Find where the given text appears and provide that cell's center as [X, Y] coordinate. 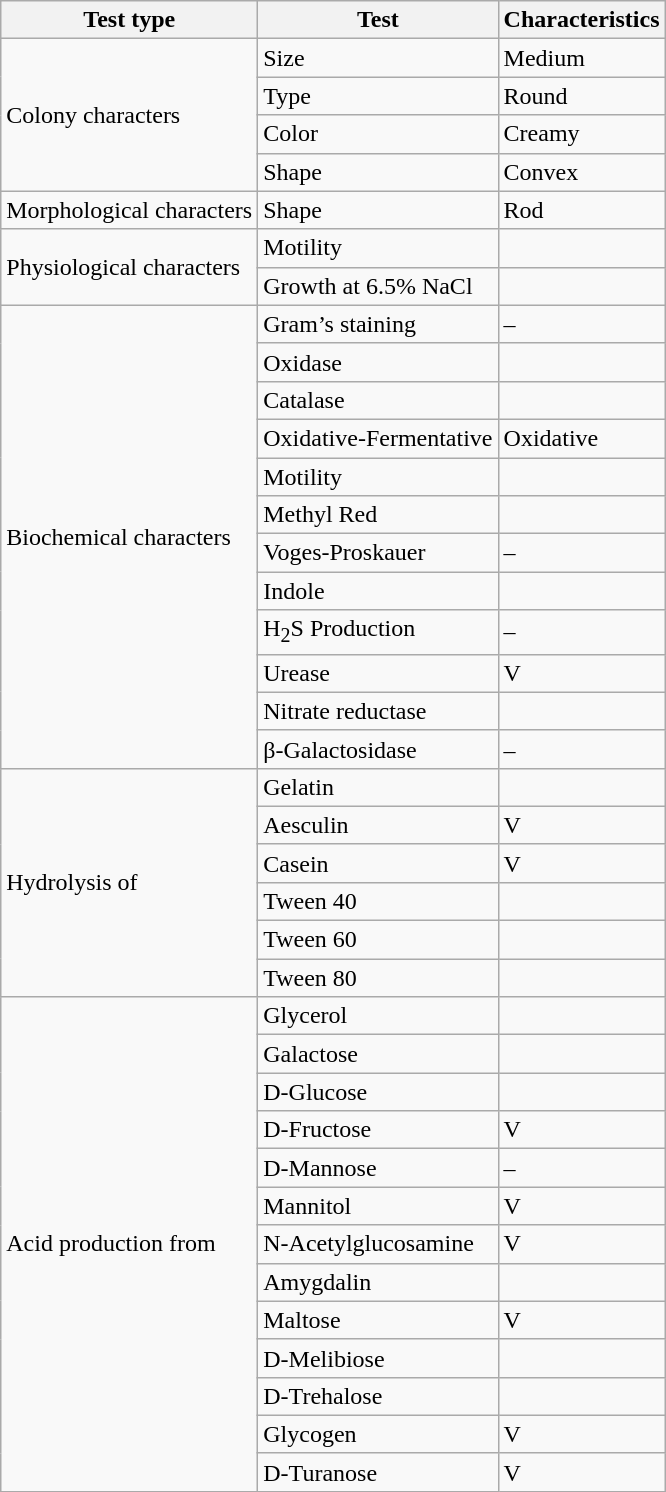
Creamy [582, 134]
Urease [378, 673]
Galactose [378, 1054]
Test [378, 20]
Nitrate reductase [378, 711]
Hydrolysis of [130, 882]
Rod [582, 210]
Indole [378, 591]
Tween 60 [378, 940]
Growth at 6.5% NaCl [378, 286]
Convex [582, 172]
Glycerol [378, 1016]
Round [582, 96]
Color [378, 134]
Acid production from [130, 1244]
Glycogen [378, 1434]
D-Melibiose [378, 1358]
D-Fructose [378, 1130]
Medium [582, 58]
Oxidative-Fermentative [378, 438]
Colony characters [130, 115]
D-Turanose [378, 1472]
Aesculin [378, 825]
D-Trehalose [378, 1396]
Biochemical characters [130, 536]
Methyl Red [378, 515]
Oxidative [582, 438]
Physiological characters [130, 267]
Catalase [378, 400]
Characteristics [582, 20]
Gram’s staining [378, 324]
Type [378, 96]
Voges-Proskauer [378, 553]
Mannitol [378, 1206]
Morphological characters [130, 210]
Test type [130, 20]
Maltose [378, 1320]
Casein [378, 863]
Oxidase [378, 362]
Tween 80 [378, 978]
Amygdalin [378, 1282]
N-Acetylglucosamine [378, 1244]
Tween 40 [378, 901]
D-Glucose [378, 1092]
D-Mannose [378, 1168]
Size [378, 58]
H2S Production [378, 632]
β-Galactosidase [378, 749]
Gelatin [378, 787]
